Output the (x, y) coordinate of the center of the cell containing the given text.  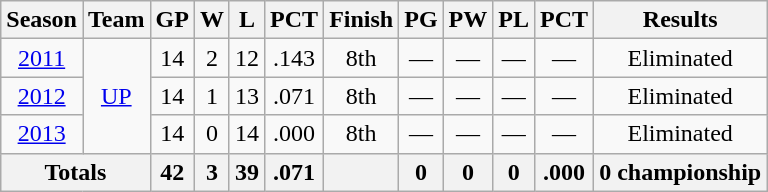
UP (116, 96)
39 (246, 172)
2013 (42, 134)
W (212, 20)
PW (468, 20)
PG (421, 20)
13 (246, 96)
2012 (42, 96)
2 (212, 58)
3 (212, 172)
L (246, 20)
Results (680, 20)
Totals (76, 172)
PL (514, 20)
2011 (42, 58)
12 (246, 58)
Season (42, 20)
42 (172, 172)
GP (172, 20)
.143 (294, 58)
0 championship (680, 172)
1 (212, 96)
Finish (362, 20)
Team (116, 20)
